Locate the cell with the specified text and output its [X, Y] center coordinate. 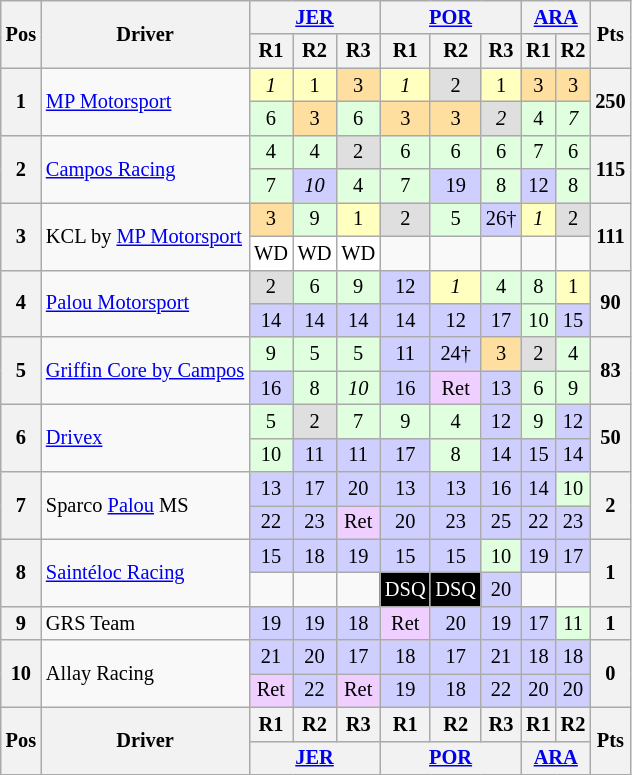
Drivex [145, 438]
115 [610, 168]
90 [610, 304]
GRS Team [145, 623]
MP Motorsport [145, 102]
Sparco Palou MS [145, 506]
26† [501, 219]
24† [455, 354]
Allay Racing [145, 674]
50 [610, 438]
Campos Racing [145, 168]
KCL by MP Motorsport [145, 236]
Saintéloc Racing [145, 572]
250 [610, 102]
Palou Motorsport [145, 304]
25 [501, 522]
83 [610, 370]
0 [610, 674]
111 [610, 236]
Griffin Core by Campos [145, 370]
